Extract the [X, Y] coordinate from the center of the cell holding the provided text.  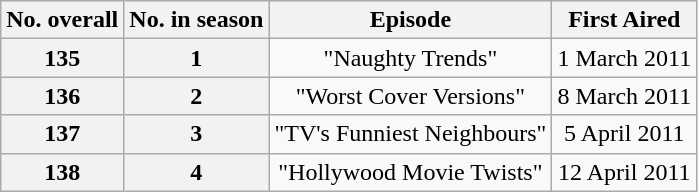
1 March 2011 [624, 58]
"Hollywood Movie Twists" [410, 172]
No. overall [62, 20]
First Aired [624, 20]
2 [196, 96]
136 [62, 96]
3 [196, 134]
8 March 2011 [624, 96]
137 [62, 134]
135 [62, 58]
4 [196, 172]
No. in season [196, 20]
138 [62, 172]
"Worst Cover Versions" [410, 96]
Episode [410, 20]
12 April 2011 [624, 172]
5 April 2011 [624, 134]
1 [196, 58]
"Naughty Trends" [410, 58]
"TV's Funniest Neighbours" [410, 134]
